Extract the [x, y] coordinate from the center of the cell holding the provided text.  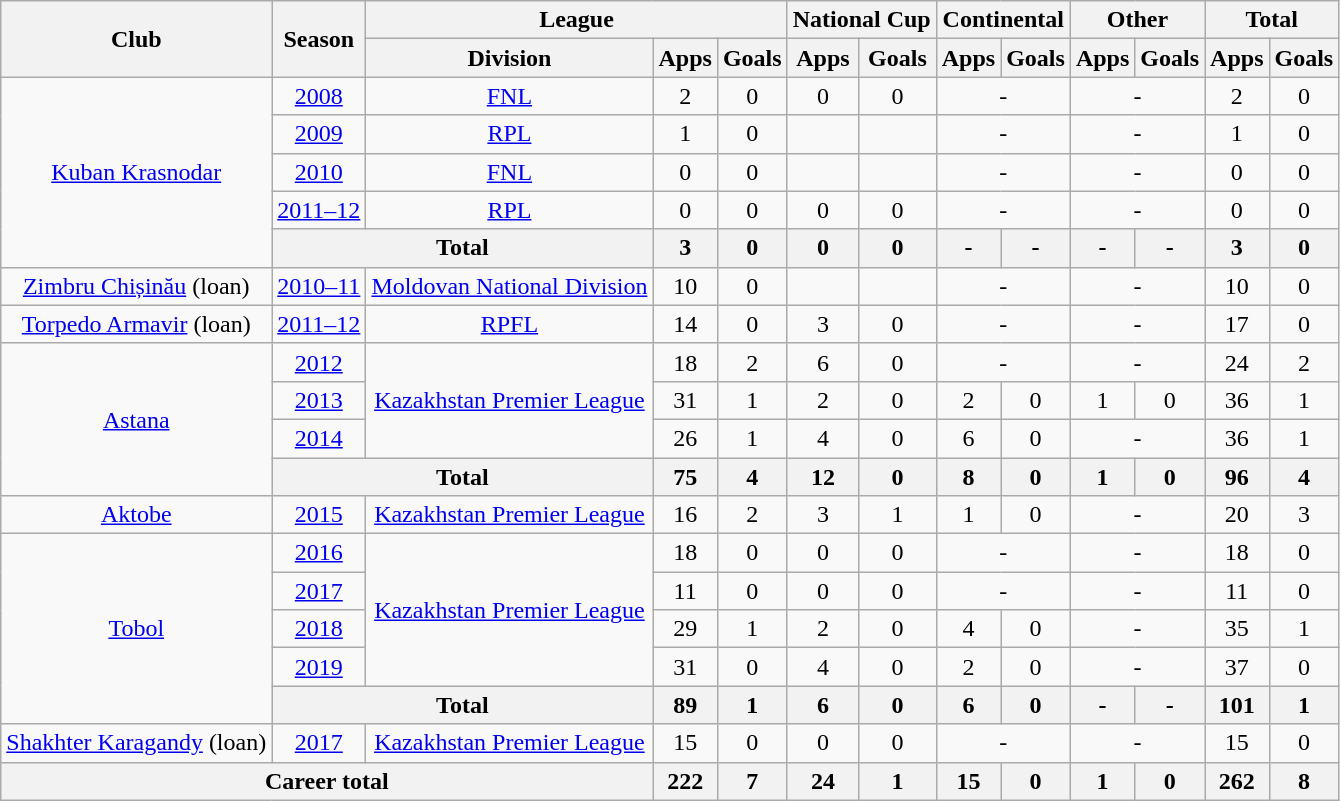
37 [1237, 667]
Kuban Krasnodar [136, 172]
12 [823, 477]
National Cup [862, 20]
Astana [136, 419]
14 [685, 324]
Moldovan National Division [510, 286]
Zimbru Chișinău (loan) [136, 286]
96 [1237, 477]
29 [685, 629]
26 [685, 438]
Career total [327, 781]
2008 [319, 96]
Aktobe [136, 515]
Continental [1003, 20]
2014 [319, 438]
Shakhter Karagandy (loan) [136, 743]
17 [1237, 324]
262 [1237, 781]
2010 [319, 172]
2016 [319, 553]
Club [136, 39]
2019 [319, 667]
16 [685, 515]
Torpedo Armavir (loan) [136, 324]
Other [1137, 20]
RPFL [510, 324]
2010–11 [319, 286]
League [576, 20]
Season [319, 39]
35 [1237, 629]
2009 [319, 134]
89 [685, 705]
20 [1237, 515]
Division [510, 58]
2015 [319, 515]
75 [685, 477]
Tobol [136, 629]
2018 [319, 629]
222 [685, 781]
101 [1237, 705]
7 [752, 781]
2012 [319, 362]
2013 [319, 400]
